Search for the cell housing the specified text and yield its [x, y] center coordinate. 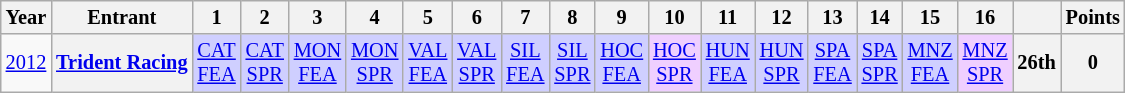
8 [572, 17]
13 [832, 17]
MNZSPR [986, 63]
Trident Racing [122, 63]
SPAFEA [832, 63]
VALFEA [428, 63]
Entrant [122, 17]
3 [318, 17]
1 [216, 17]
SILFEA [525, 63]
MONFEA [318, 63]
HUNFEA [728, 63]
26th [1037, 63]
Year [26, 17]
MONSPR [374, 63]
VALSPR [476, 63]
7 [525, 17]
CATFEA [216, 63]
14 [880, 17]
HUNSPR [782, 63]
6 [476, 17]
CATSPR [265, 63]
11 [728, 17]
15 [930, 17]
16 [986, 17]
5 [428, 17]
10 [674, 17]
MNZFEA [930, 63]
HOCSPR [674, 63]
4 [374, 17]
0 [1093, 63]
SPASPR [880, 63]
SILSPR [572, 63]
Points [1093, 17]
2012 [26, 63]
9 [622, 17]
HOCFEA [622, 63]
12 [782, 17]
2 [265, 17]
